Identify which cell holds the provided text, then report its (X, Y) central coordinate. 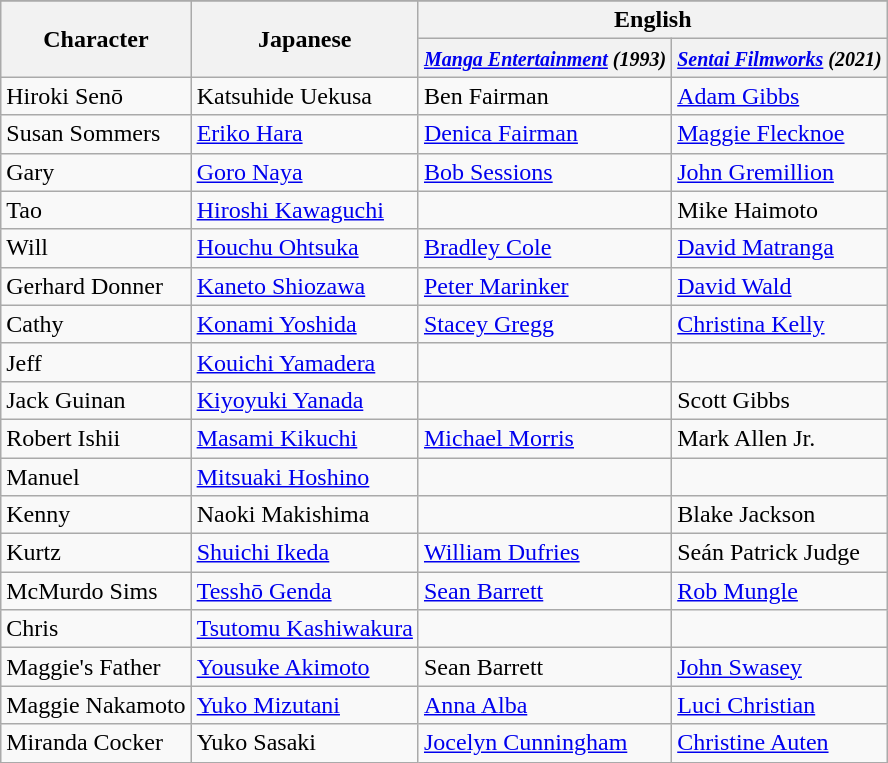
Kouichi Yamadera (304, 362)
Robert Ishii (96, 438)
Chris (96, 629)
Maggie's Father (96, 667)
Miranda Cocker (96, 743)
Kaneto Shiozawa (304, 286)
Hiroshi Kawaguchi (304, 210)
Tsutomu Kashiwakura (304, 629)
Kiyoyuki Yanada (304, 400)
Konami Yoshida (304, 324)
Eriko Hara (304, 134)
David Matranga (780, 248)
Shuichi Ikeda (304, 553)
Mark Allen Jr. (780, 438)
Scott Gibbs (780, 400)
Kurtz (96, 553)
John Gremillion (780, 172)
Masami Kikuchi (304, 438)
Bob Sessions (544, 172)
Michael Morris (544, 438)
Tao (96, 210)
Christine Auten (780, 743)
Jack Guinan (96, 400)
Rob Mungle (780, 591)
Will (96, 248)
Ben Fairman (544, 96)
Mike Haimoto (780, 210)
Mitsuaki Hoshino (304, 477)
Anna Alba (544, 705)
Cathy (96, 324)
Jeff (96, 362)
Hiroki Senō (96, 96)
Goro Naya (304, 172)
Character (96, 39)
Jocelyn Cunningham (544, 743)
Gary (96, 172)
Naoki Makishima (304, 515)
Gerhard Donner (96, 286)
Denica Fairman (544, 134)
Maggie Flecknoe (780, 134)
Houchu Ohtsuka (304, 248)
Luci Christian (780, 705)
Blake Jackson (780, 515)
Manga Entertainment (1993) (544, 58)
Seán Patrick Judge (780, 553)
Bradley Cole (544, 248)
David Wald (780, 286)
Manuel (96, 477)
McMurdo Sims (96, 591)
William Dufries (544, 553)
Yuko Mizutani (304, 705)
Maggie Nakamoto (96, 705)
English (652, 20)
Peter Marinker (544, 286)
Yuko Sasaki (304, 743)
Adam Gibbs (780, 96)
Katsuhide Uekusa (304, 96)
Tesshō Genda (304, 591)
Christina Kelly (780, 324)
John Swasey (780, 667)
Stacey Gregg (544, 324)
Susan Sommers (96, 134)
Yousuke Akimoto (304, 667)
Sentai Filmworks (2021) (780, 58)
Kenny (96, 515)
Japanese (304, 39)
